Output the (X, Y) coordinate of the center of the cell containing the given text.  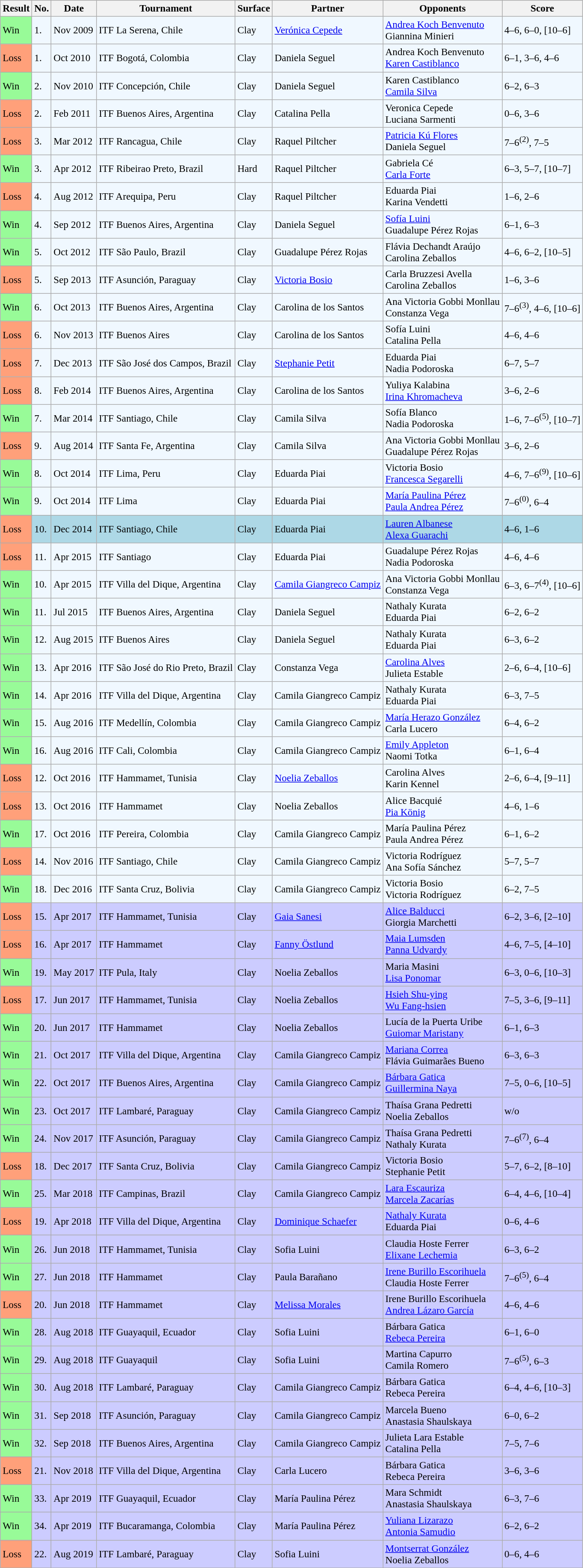
ITF Santa Fe, Argentina (166, 446)
6–1, 6–4 (543, 750)
Fanny Östlund (327, 944)
Mar 2014 (74, 418)
Thaísa Grana Pedretti Nathaly Kurata (443, 1138)
ITF Bucaramanga, Colombia (166, 1526)
6–3, 5–7, [10–7] (543, 168)
Score (543, 8)
6–1, 6–2 (543, 834)
Flávia Dechandt Araújo Carolina Zeballos (443, 251)
ITF Guayaquil (166, 1360)
Verónica Cepede (327, 30)
Carla Lucero (327, 1471)
Victoria Bosio Francesca Segarelli (443, 474)
Irene Burillo Escorihuela Claudia Hoste Ferrer (443, 1277)
ITF Ribeirao Preto, Brazil (166, 168)
Tournament (166, 8)
Karen Castiblanco Camila Silva (443, 86)
ITF Campinas, Brazil (166, 1194)
6–3, 0–6, [10–3] (543, 972)
27. (42, 1277)
Sep 2013 (74, 280)
Surface (254, 8)
Eduarda Piai Karina Vendetti (443, 197)
Veronica Cepede Luciana Sarmenti (443, 113)
2–6, 6–4, [10–6] (543, 667)
Oct 2012 (74, 251)
34. (42, 1526)
Opponents (443, 8)
7–6(2), 7–5 (543, 141)
Victoria Bosio Victoria Rodríguez (443, 889)
Paula Barañano (327, 1277)
Oct 2013 (74, 307)
6–3, 6–7(4), [10–6] (543, 584)
4–6, 6–2, [10–5] (543, 251)
Carolina Alves Julieta Estable (443, 667)
6–2, 7–5 (543, 889)
6–2, 6–3 (543, 86)
7–6(5), 6–3 (543, 1360)
7–5, 7–6 (543, 1443)
Alice Bacquié Pia König (443, 806)
Marcela Bueno Anastasia Shaulskaya (443, 1415)
Aug 2015 (74, 640)
Sep 2012 (74, 224)
7–5, 3–6, [9–11] (543, 1000)
6–4, 4–6, [10–4] (543, 1194)
Dec 2014 (74, 529)
ITF La Serena, Chile (166, 30)
No. (42, 8)
ITF São Paulo, Brazil (166, 251)
6–0, 6–2 (543, 1415)
4–6, 7–5, [4–10] (543, 944)
Guadalupe Pérez Rojas (327, 251)
ITF Pereira, Colombia (166, 834)
ITF Concepción, Chile (166, 86)
Nov 2010 (74, 86)
33. (42, 1498)
30. (42, 1387)
Thaísa Grana Pedretti Noelia Zeballos (443, 1111)
Date (74, 8)
6–4, 6–2 (543, 723)
28. (42, 1332)
Sofía Blanco Nadia Podoroska (443, 418)
Mar 2018 (74, 1194)
7–6(7), 6–4 (543, 1138)
ITF Rancagua, Chile (166, 141)
Victoria Bosio (327, 280)
ITF Medellín, Colombia (166, 723)
w/o (543, 1111)
Jul 2015 (74, 611)
Nov 2013 (74, 335)
ITF Santiago (166, 557)
Dec 2013 (74, 363)
Emily Appleton Naomi Totka (443, 750)
Nov 2018 (74, 1471)
Alice Balducci Giorgia Marchetti (443, 917)
Apr 2018 (74, 1221)
Andrea Koch Benvenuto Karen Castiblanco (443, 58)
7–6(3), 4–6, [10–6] (543, 307)
31. (42, 1415)
Victoria Rodríguez Ana Sofía Sánchez (443, 861)
Gaia Sanesi (327, 917)
Partner (327, 8)
Hsieh Shu-ying Wu Fang-hsien (443, 1000)
ITF Lima (166, 501)
32. (42, 1443)
Lucía de la Puerta Uribe Guiomar Maristany (443, 1027)
6–3, 7–6 (543, 1498)
Claudia Hoste Ferrer Elixane Lechemia (443, 1249)
6–4, 4–6, [10–3] (543, 1387)
Montserrat González Noelia Zeballos (443, 1554)
Apr 2012 (74, 168)
Dominique Schaefer (327, 1221)
Guadalupe Pérez Rojas Nadia Podoroska (443, 557)
Constanza Vega (327, 667)
Dec 2016 (74, 889)
Lauren Albanese Alexa Guarachi (443, 529)
ITF Lima, Peru (166, 474)
5–7, 6–2, [8–10] (543, 1166)
Oct 2010 (74, 58)
Maria Masini Lisa Ponomar (443, 972)
ITF São José do Rio Preto, Brazil (166, 667)
Aug 2014 (74, 446)
Dec 2017 (74, 1166)
23. (42, 1111)
24. (42, 1138)
María Herazo González Carla Lucero (443, 723)
Mar 2012 (74, 141)
Yuliya Kalabina Irina Khromacheva (443, 390)
Eduarda Piai Nadia Podoroska (443, 363)
4–6, 7–6(9), [10–6] (543, 474)
ITF Arequipa, Peru (166, 197)
4–6, 6–0, [10–6] (543, 30)
1–6, 3–6 (543, 280)
Feb 2014 (74, 390)
3–6, 3–6 (543, 1471)
7–6(5), 6–4 (543, 1277)
1–6, 7–6(5), [10–7] (543, 418)
Andrea Koch Benvenuto Giannina Minieri (443, 30)
5–7, 5–7 (543, 861)
Stephanie Petit (327, 363)
Sofía Luini Guadalupe Pérez Rojas (443, 224)
Martina Capurro Camila Romero (443, 1360)
May 2017 (74, 972)
Aug 2012 (74, 197)
Melissa Morales (327, 1304)
Hard (254, 168)
Nov 2009 (74, 30)
Nov 2016 (74, 861)
29. (42, 1360)
Sofía Luini Catalina Pella (443, 335)
7–6(0), 6–4 (543, 501)
ITF São José dos Campos, Brazil (166, 363)
Feb 2011 (74, 113)
Result (16, 8)
25. (42, 1194)
Nov 2017 (74, 1138)
6–3, 7–5 (543, 695)
6–3, 6–3 (543, 1055)
6–1, 6–0 (543, 1332)
2–6, 6–4, [9–11] (543, 778)
Carla Bruzzesi Avella Carolina Zeballos (443, 280)
Gabriela Cé Carla Forte (443, 168)
Mariana Correa Flávia Guimarães Bueno (443, 1055)
Patricia Kú Flores Daniela Seguel (443, 141)
Yuliana Lizarazo Antonia Samudio (443, 1526)
Maia Lumsden Panna Udvardy (443, 944)
ITF Pula, Italy (166, 972)
26. (42, 1249)
Ana Victoria Gobbi Monllau Guadalupe Pérez Rojas (443, 446)
Irene Burillo Escorihuela Andrea Lázaro García (443, 1304)
6–1, 3–6, 4–6 (543, 58)
Carolina Alves Karin Kennel (443, 778)
Julieta Lara Estable Catalina Pella (443, 1443)
ITF Cali, Colombia (166, 750)
0–6, 3–6 (543, 113)
Bárbara Gatica Guillermina Naya (443, 1083)
6–2, 3–6, [2–10] (543, 917)
7–5, 0–6, [10–5] (543, 1083)
6–7, 5–7 (543, 363)
ITF Bogotá, Colombia (166, 58)
Victoria Bosio Stephanie Petit (443, 1166)
Catalina Pella (327, 113)
Mara Schmidt Anastasia Shaulskaya (443, 1498)
1–6, 2–6 (543, 197)
Lara Escauriza Marcela Zacarías (443, 1194)
Aug 2019 (74, 1554)
